Identify which cell holds the provided text, then report its (X, Y) central coordinate. 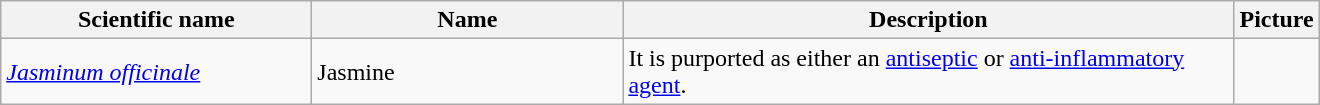
Name (468, 20)
Description (928, 20)
Jasminum officinale (156, 72)
It is purported as either an antiseptic or anti-inflammatory agent. (928, 72)
Jasmine (468, 72)
Scientific name (156, 20)
Picture (1276, 20)
